Identify which cell holds the provided text, then report its (x, y) central coordinate. 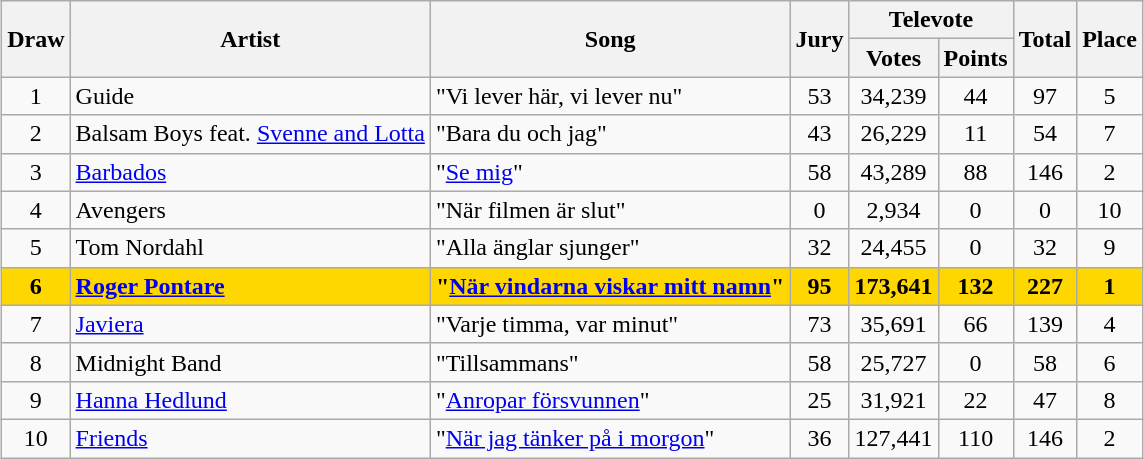
34,239 (894, 96)
25 (820, 400)
Guide (250, 96)
22 (976, 400)
"Bara du och jag" (610, 134)
95 (820, 286)
"Anropar försvunnen" (610, 400)
"Alla änglar sjunger" (610, 248)
Jury (820, 39)
139 (1045, 324)
11 (976, 134)
132 (976, 286)
Balsam Boys feat. Svenne and Lotta (250, 134)
36 (820, 438)
"När jag tänker på i morgon" (610, 438)
Place (1110, 39)
Draw (36, 39)
Barbados (250, 172)
Friends (250, 438)
Javiera (250, 324)
"När vindarna viskar mitt namn" (610, 286)
"Varje timma, var minut" (610, 324)
"Se mig" (610, 172)
127,441 (894, 438)
43 (820, 134)
"Vi lever här, vi lever nu" (610, 96)
88 (976, 172)
Avengers (250, 210)
3 (36, 172)
"Tillsammans" (610, 362)
2,934 (894, 210)
Roger Pontare (250, 286)
Artist (250, 39)
Midnight Band (250, 362)
Points (976, 58)
43,289 (894, 172)
54 (1045, 134)
Televote (931, 20)
44 (976, 96)
35,691 (894, 324)
47 (1045, 400)
24,455 (894, 248)
Song (610, 39)
66 (976, 324)
26,229 (894, 134)
Votes (894, 58)
"När filmen är slut" (610, 210)
Hanna Hedlund (250, 400)
53 (820, 96)
Total (1045, 39)
25,727 (894, 362)
173,641 (894, 286)
31,921 (894, 400)
227 (1045, 286)
110 (976, 438)
Tom Nordahl (250, 248)
97 (1045, 96)
73 (820, 324)
